From the cell containing the given text, extract its center point as [X, Y] coordinate. 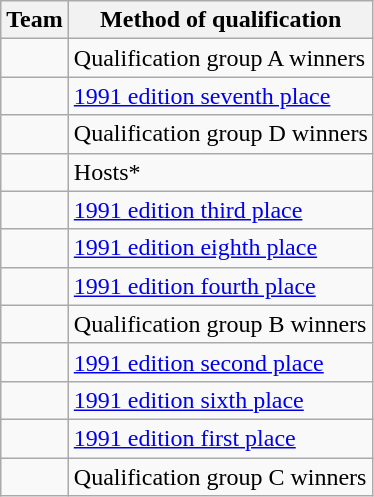
Qualification group A winners [220, 58]
Qualification group B winners [220, 324]
Qualification group D winners [220, 134]
1991 edition first place [220, 438]
Qualification group C winners [220, 477]
Method of qualification [220, 20]
1991 edition fourth place [220, 286]
1991 edition eighth place [220, 248]
1991 edition seventh place [220, 96]
Hosts* [220, 172]
1991 edition third place [220, 210]
1991 edition second place [220, 362]
Team [35, 20]
1991 edition sixth place [220, 400]
